Scan for the cell matching the given text and deliver its [X, Y] coordinate at center. 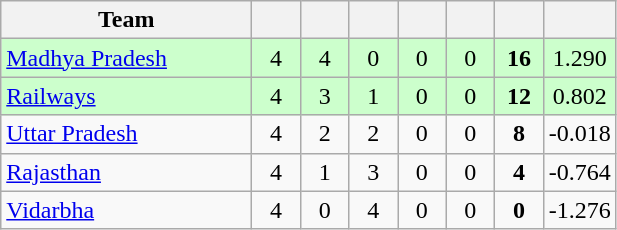
8 [520, 134]
-1.276 [580, 210]
12 [520, 96]
Uttar Pradesh [126, 134]
Madhya Pradesh [126, 58]
-0.764 [580, 172]
Railways [126, 96]
Vidarbha [126, 210]
0.802 [580, 96]
16 [520, 58]
Team [126, 20]
-0.018 [580, 134]
1.290 [580, 58]
Rajasthan [126, 172]
